Return the (X, Y) coordinate for the center point of the cell that contains the specified text.  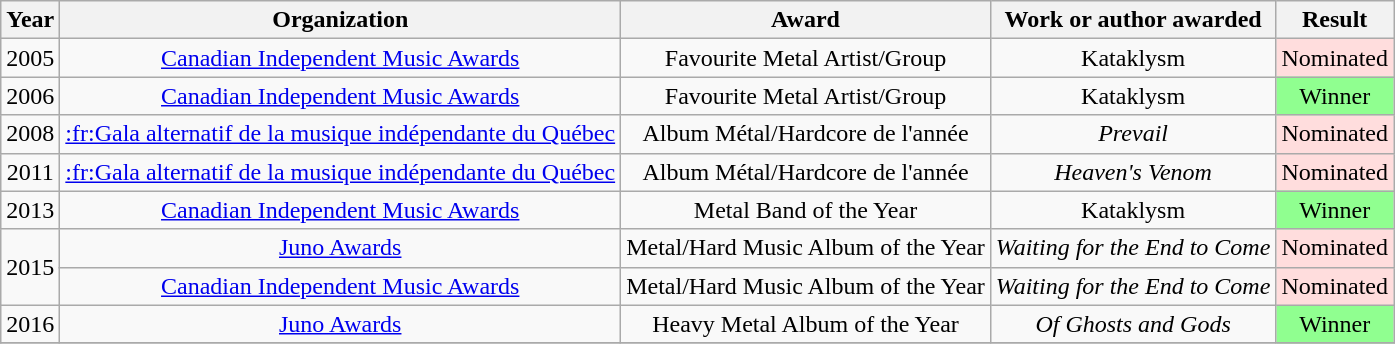
Of Ghosts and Gods (1133, 324)
Year (30, 20)
2005 (30, 58)
2008 (30, 134)
2006 (30, 96)
Heavy Metal Album of the Year (806, 324)
2016 (30, 324)
Work or author awarded (1133, 20)
Prevail (1133, 134)
Organization (340, 20)
2015 (30, 267)
2011 (30, 172)
Award (806, 20)
Metal Band of the Year (806, 210)
Result (1335, 20)
Heaven's Venom (1133, 172)
2013 (30, 210)
